Extract the (x, y) coordinate from the center of the cell holding the provided text.  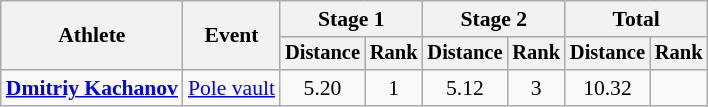
5.20 (322, 88)
1 (394, 88)
Pole vault (232, 88)
3 (536, 88)
Stage 1 (351, 19)
5.12 (466, 88)
Dmitriy Kachanov (92, 88)
10.32 (608, 88)
Athlete (92, 36)
Event (232, 36)
Total (636, 19)
Stage 2 (494, 19)
